Return (X, Y) of the center of cell containing provided text 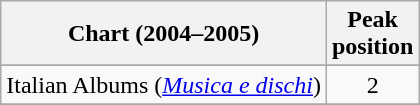
Italian Albums (Musica e dischi) (164, 85)
Chart (2004–2005) (164, 34)
Peakposition (372, 34)
2 (372, 85)
